Locate the cell with the specified text and output its [X, Y] center coordinate. 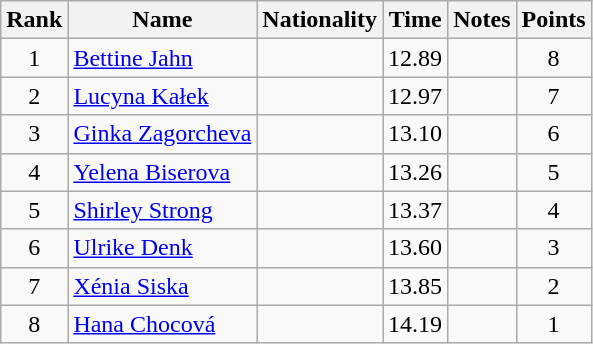
13.26 [416, 172]
Ulrike Denk [162, 248]
Notes [482, 20]
Nationality [320, 20]
12.89 [416, 58]
13.60 [416, 248]
Hana Chocová [162, 324]
Ginka Zagorcheva [162, 134]
13.37 [416, 210]
Lucyna Kałek [162, 96]
Rank [34, 20]
13.85 [416, 286]
13.10 [416, 134]
Name [162, 20]
Xénia Siska [162, 286]
Points [554, 20]
14.19 [416, 324]
Time [416, 20]
Shirley Strong [162, 210]
Bettine Jahn [162, 58]
12.97 [416, 96]
Yelena Biserova [162, 172]
